Search for the cell housing the specified text and yield its [x, y] center coordinate. 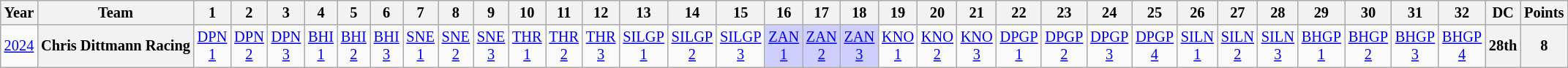
17 [822, 12]
24 [1109, 12]
ZAN2 [822, 46]
THR2 [564, 46]
16 [784, 12]
3 [286, 12]
DPGP1 [1019, 46]
21 [977, 12]
1 [212, 12]
KNO3 [977, 46]
SILN3 [1278, 46]
20 [937, 12]
DC [1503, 12]
2 [249, 12]
26 [1197, 12]
SILGP1 [643, 46]
4 [320, 12]
Year [19, 12]
SNE2 [456, 46]
9 [491, 12]
ZAN3 [860, 46]
19 [898, 12]
2024 [19, 46]
BHI2 [354, 46]
DPN2 [249, 46]
SILGP3 [740, 46]
BHGP4 [1462, 46]
BHGP2 [1368, 46]
KNO1 [898, 46]
ZAN1 [784, 46]
28th [1503, 46]
SILN2 [1238, 46]
Points [1544, 12]
BHGP3 [1415, 46]
10 [527, 12]
DPGP2 [1064, 46]
BHI1 [320, 46]
5 [354, 12]
BHI3 [386, 46]
15 [740, 12]
25 [1155, 12]
Chris Dittmann Racing [116, 46]
28 [1278, 12]
29 [1321, 12]
23 [1064, 12]
SILGP2 [692, 46]
18 [860, 12]
DPGP3 [1109, 46]
31 [1415, 12]
SNE3 [491, 46]
DPN1 [212, 46]
12 [601, 12]
7 [421, 12]
13 [643, 12]
Team [116, 12]
6 [386, 12]
30 [1368, 12]
SILN1 [1197, 46]
THR3 [601, 46]
DPN3 [286, 46]
THR1 [527, 46]
22 [1019, 12]
32 [1462, 12]
KNO2 [937, 46]
DPGP4 [1155, 46]
BHGP1 [1321, 46]
27 [1238, 12]
SNE1 [421, 46]
14 [692, 12]
11 [564, 12]
